Provide the (x, y) coordinate of the cell's center where the given text is located.  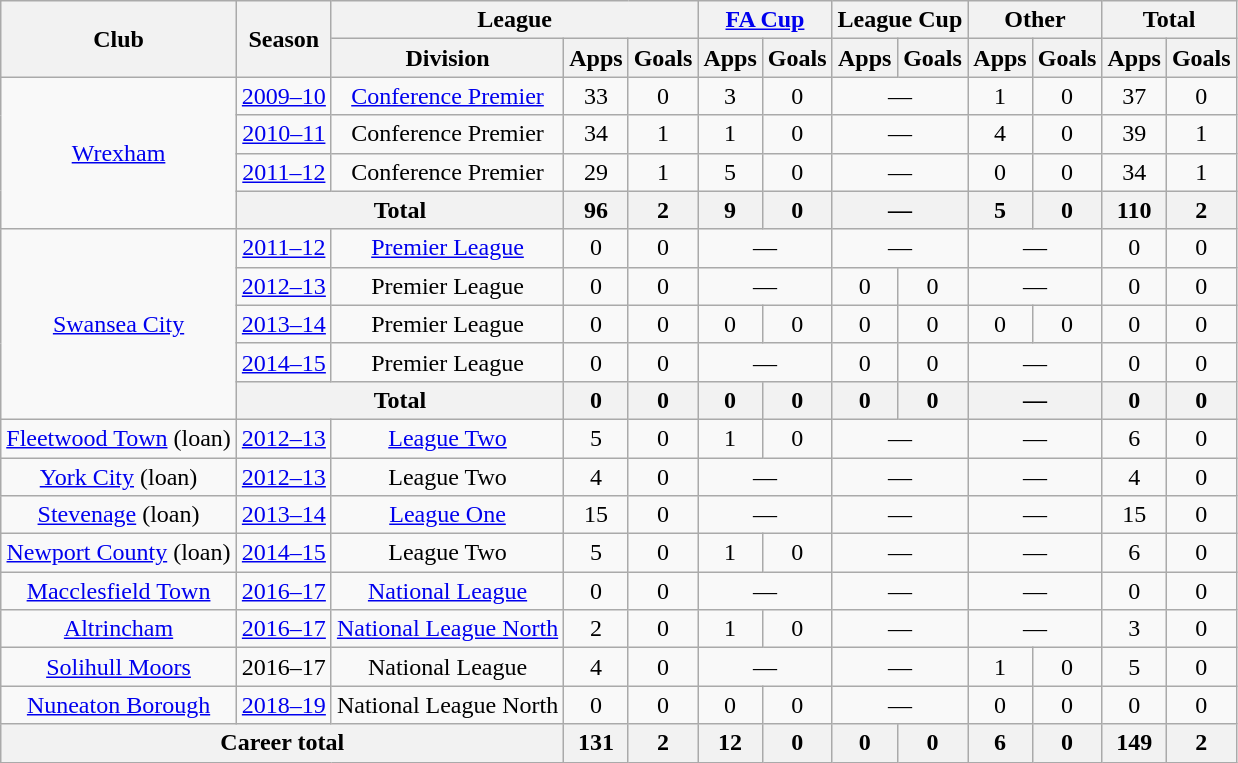
Club (119, 39)
Newport County (loan) (119, 553)
Division (447, 58)
2018–19 (284, 705)
Macclesfield Town (119, 591)
Other (1035, 20)
Nuneaton Borough (119, 705)
Season (284, 39)
37 (1134, 96)
39 (1134, 134)
Swansea City (119, 324)
2009–10 (284, 96)
Career total (282, 743)
League Cup (900, 20)
131 (596, 743)
29 (596, 172)
York City (loan) (119, 477)
9 (730, 210)
149 (1134, 743)
Fleetwood Town (loan) (119, 438)
FA Cup (765, 20)
Stevenage (loan) (119, 515)
2010–11 (284, 134)
League (514, 20)
Solihull Moors (119, 667)
Wrexham (119, 153)
96 (596, 210)
33 (596, 96)
110 (1134, 210)
League One (447, 515)
Altrincham (119, 629)
12 (730, 743)
